Search for the cell housing the specified text and yield its (X, Y) center coordinate. 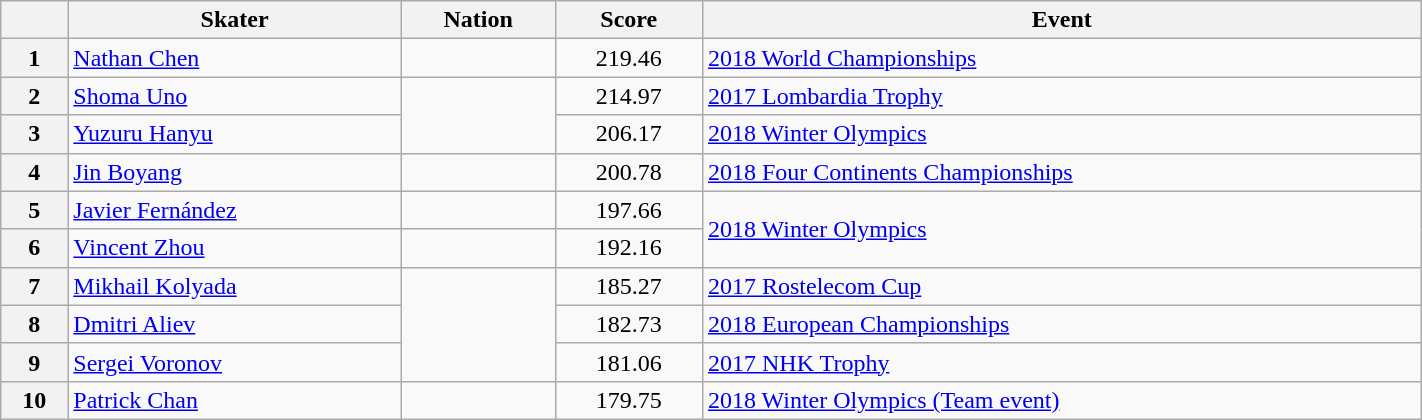
206.17 (628, 134)
Score (628, 20)
Nathan Chen (235, 58)
179.75 (628, 400)
2018 European Championships (1062, 324)
2018 Four Continents Championships (1062, 172)
Nation (478, 20)
10 (34, 400)
182.73 (628, 324)
6 (34, 248)
3 (34, 134)
2017 NHK Trophy (1062, 362)
214.97 (628, 96)
185.27 (628, 286)
Sergei Voronov (235, 362)
Vincent Zhou (235, 248)
Shoma Uno (235, 96)
Javier Fernández (235, 210)
Dmitri Aliev (235, 324)
200.78 (628, 172)
1 (34, 58)
8 (34, 324)
181.06 (628, 362)
Yuzuru Hanyu (235, 134)
4 (34, 172)
2017 Rostelecom Cup (1062, 286)
219.46 (628, 58)
Mikhail Kolyada (235, 286)
9 (34, 362)
Skater (235, 20)
Event (1062, 20)
2018 Winter Olympics (Team event) (1062, 400)
192.16 (628, 248)
2 (34, 96)
5 (34, 210)
Patrick Chan (235, 400)
7 (34, 286)
Jin Boyang (235, 172)
197.66 (628, 210)
2017 Lombardia Trophy (1062, 96)
2018 World Championships (1062, 58)
